Locate the cell with the specified text and output its [X, Y] center coordinate. 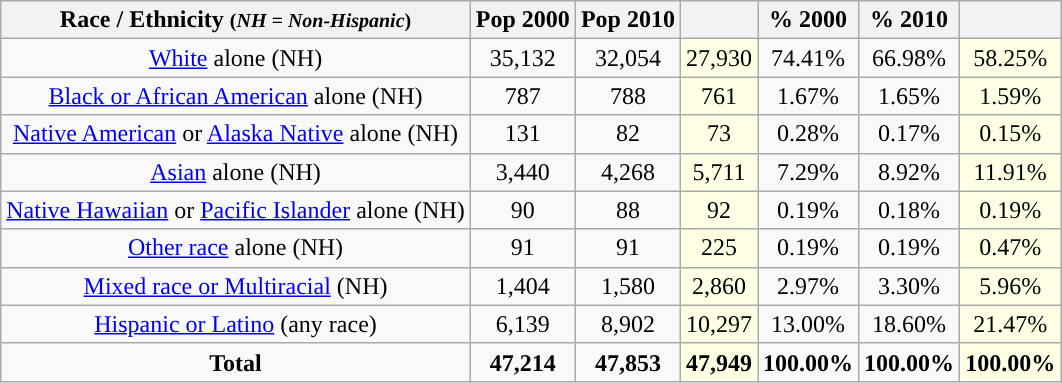
92 [718, 210]
Pop 2010 [628, 20]
% 2010 [910, 20]
1.59% [1010, 96]
131 [522, 134]
787 [522, 96]
4,268 [628, 172]
18.60% [910, 324]
1,404 [522, 286]
6,139 [522, 324]
Native Hawaiian or Pacific Islander alone (NH) [236, 210]
Black or African American alone (NH) [236, 96]
Race / Ethnicity (NH = Non-Hispanic) [236, 20]
Hispanic or Latino (any race) [236, 324]
0.17% [910, 134]
White alone (NH) [236, 58]
Total [236, 362]
0.18% [910, 210]
3,440 [522, 172]
Asian alone (NH) [236, 172]
Pop 2000 [522, 20]
8,902 [628, 324]
1,580 [628, 286]
0.47% [1010, 248]
761 [718, 96]
47,853 [628, 362]
788 [628, 96]
73 [718, 134]
47,949 [718, 362]
66.98% [910, 58]
58.25% [1010, 58]
32,054 [628, 58]
2.97% [808, 286]
5,711 [718, 172]
27,930 [718, 58]
0.15% [1010, 134]
Other race alone (NH) [236, 248]
2,860 [718, 286]
8.92% [910, 172]
1.67% [808, 96]
225 [718, 248]
21.47% [1010, 324]
% 2000 [808, 20]
90 [522, 210]
1.65% [910, 96]
88 [628, 210]
7.29% [808, 172]
13.00% [808, 324]
11.91% [1010, 172]
0.28% [808, 134]
74.41% [808, 58]
47,214 [522, 362]
10,297 [718, 324]
35,132 [522, 58]
Native American or Alaska Native alone (NH) [236, 134]
82 [628, 134]
5.96% [1010, 286]
3.30% [910, 286]
Mixed race or Multiracial (NH) [236, 286]
